Find where the given text appears and provide that cell's center as (X, Y) coordinate. 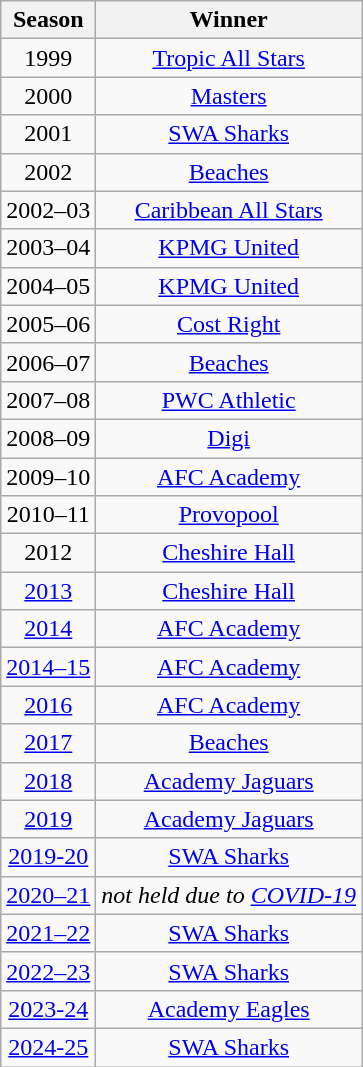
2012 (48, 553)
2024-25 (48, 1047)
2006–07 (48, 362)
2017 (48, 743)
2005–06 (48, 324)
2009–10 (48, 477)
Cost Right (229, 324)
2021–22 (48, 933)
2002–03 (48, 210)
2014–15 (48, 667)
Digi (229, 438)
Provopool (229, 515)
Tropic All Stars (229, 58)
Academy Eagles (229, 1009)
2013 (48, 591)
2010–11 (48, 515)
not held due to COVID-19 (229, 895)
2000 (48, 96)
PWC Athletic (229, 400)
2019-20 (48, 857)
2014 (48, 629)
2008–09 (48, 438)
2016 (48, 705)
2007–08 (48, 400)
2023-24 (48, 1009)
Season (48, 20)
2019 (48, 819)
2002 (48, 172)
Caribbean All Stars (229, 210)
2022–23 (48, 971)
Masters (229, 96)
2003–04 (48, 248)
2004–05 (48, 286)
2018 (48, 781)
2020–21 (48, 895)
1999 (48, 58)
2001 (48, 134)
Winner (229, 20)
